Extract the [x, y] coordinate from the center of the cell holding the provided text.  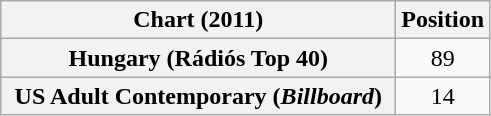
Hungary (Rádiós Top 40) [198, 58]
Position [443, 20]
89 [443, 58]
US Adult Contemporary (Billboard) [198, 96]
Chart (2011) [198, 20]
14 [443, 96]
